From the cell containing the given text, extract its center point as (X, Y) coordinate. 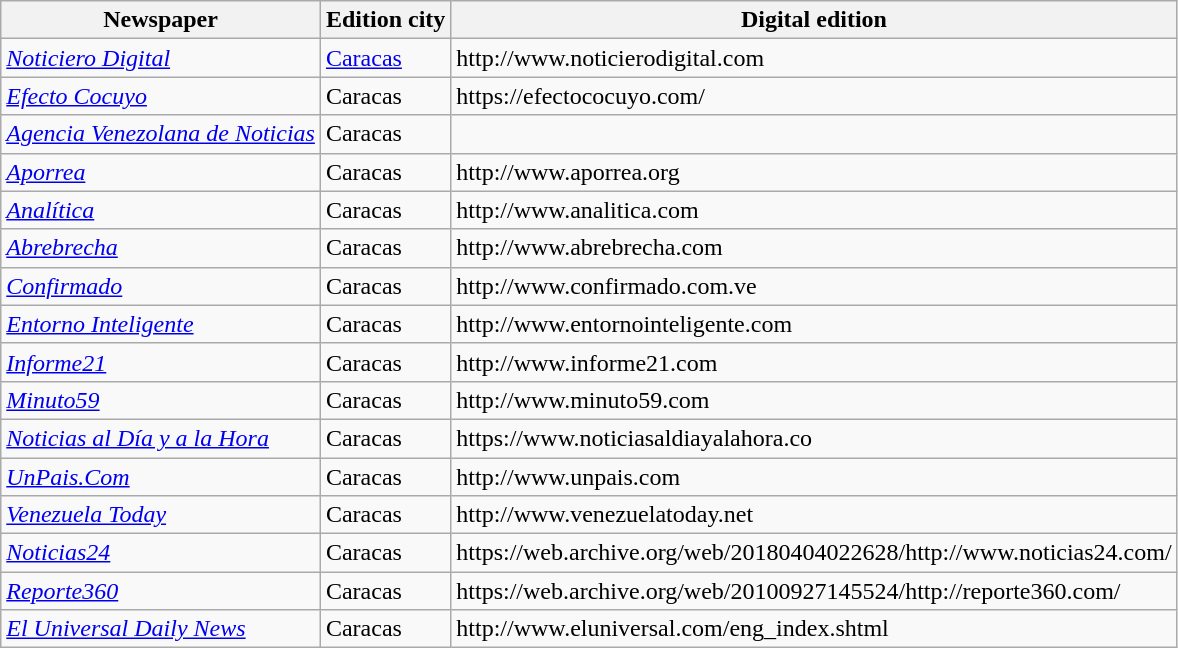
Noticias24 (161, 553)
http://www.unpais.com (814, 477)
Analítica (161, 210)
El Universal Daily News (161, 629)
Minuto59 (161, 400)
UnPais.Com (161, 477)
Agencia Venezolana de Noticias (161, 134)
http://www.analitica.com (814, 210)
https://efectococuyo.com/ (814, 96)
http://www.eluniversal.com/eng_index.shtml (814, 629)
Noticiero Digital (161, 58)
Edition city (385, 20)
Entorno Inteligente (161, 324)
Reporte360 (161, 591)
Digital edition (814, 20)
http://www.aporrea.org (814, 172)
Efecto Cocuyo (161, 96)
http://www.informe21.com (814, 362)
http://www.confirmado.com.ve (814, 286)
http://www.entornointeligente.com (814, 324)
http://www.noticierodigital.com (814, 58)
http://www.venezuelatoday.net (814, 515)
Abrebrecha (161, 248)
Informe21 (161, 362)
Aporrea (161, 172)
Venezuela Today (161, 515)
http://www.minuto59.com (814, 400)
https://web.archive.org/web/20180404022628/http://www.noticias24.com/ (814, 553)
https://www.noticiasaldiayalahora.co (814, 438)
https://web.archive.org/web/20100927145524/http://reporte360.com/ (814, 591)
http://www.abrebrecha.com (814, 248)
Confirmado (161, 286)
Newspaper (161, 20)
Noticias al Día y a la Hora (161, 438)
